Provide the [X, Y] coordinate of the cell's center where the given text is located.  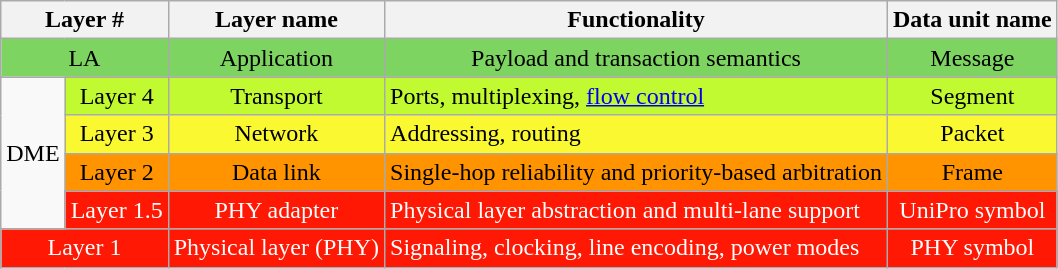
UniPro symbol [972, 210]
Layer # [84, 20]
Layer 3 [116, 134]
Physical layer abstraction and multi-lane support [636, 210]
Data unit name [972, 20]
Layer 1.5 [116, 210]
Packet [972, 134]
Data link [276, 172]
Message [972, 58]
Single-hop reliability and priority-based arbitration [636, 172]
LA [84, 58]
Functionality [636, 20]
Application [276, 58]
Layer 2 [116, 172]
DME [33, 153]
Network [276, 134]
Ports, multiplexing, flow control [636, 96]
Layer name [276, 20]
PHY adapter [276, 210]
Physical layer (PHY) [276, 248]
Addressing, routing [636, 134]
PHY symbol [972, 248]
Signaling, clocking, line encoding, power modes [636, 248]
Layer 4 [116, 96]
Payload and transaction semantics [636, 58]
Layer 1 [84, 248]
Transport [276, 96]
Segment [972, 96]
Frame [972, 172]
